Search for the cell housing the specified text and yield its [x, y] center coordinate. 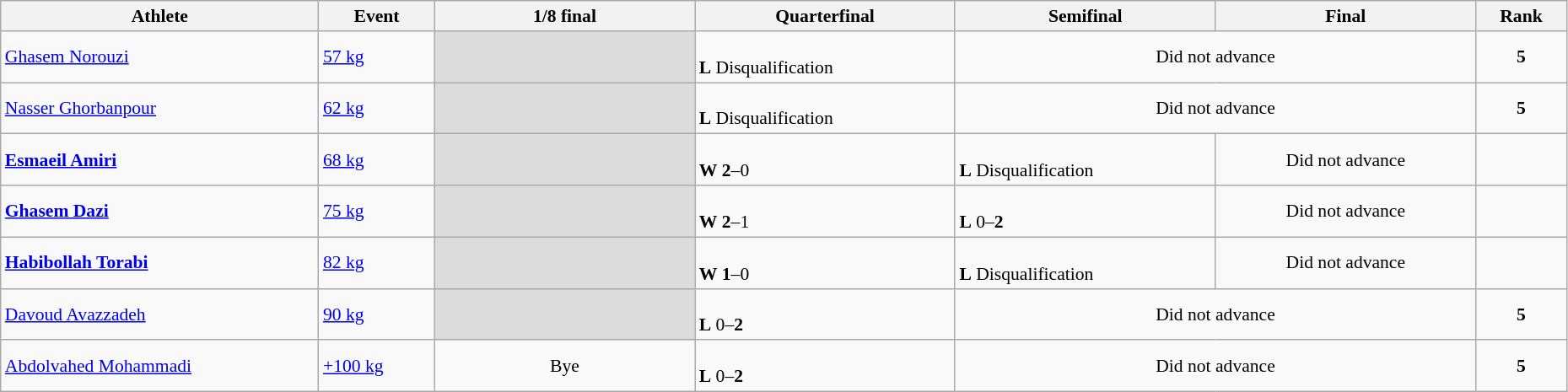
75 kg [376, 211]
Quarterfinal [825, 16]
W 1–0 [825, 263]
Ghasem Norouzi [160, 57]
W 2–0 [825, 160]
82 kg [376, 263]
Rank [1522, 16]
68 kg [376, 160]
Davoud Avazzadeh [160, 314]
1/8 final [565, 16]
Athlete [160, 16]
+100 kg [376, 366]
Abdolvahed Mohammadi [160, 366]
57 kg [376, 57]
Habibollah Torabi [160, 263]
90 kg [376, 314]
Ghasem Dazi [160, 211]
Final [1346, 16]
Nasser Ghorbanpour [160, 108]
Bye [565, 366]
Semifinal [1085, 16]
Event [376, 16]
W 2–1 [825, 211]
62 kg [376, 108]
Esmaeil Amiri [160, 160]
